Output the [x, y] coordinate of the center of the cell containing the given text.  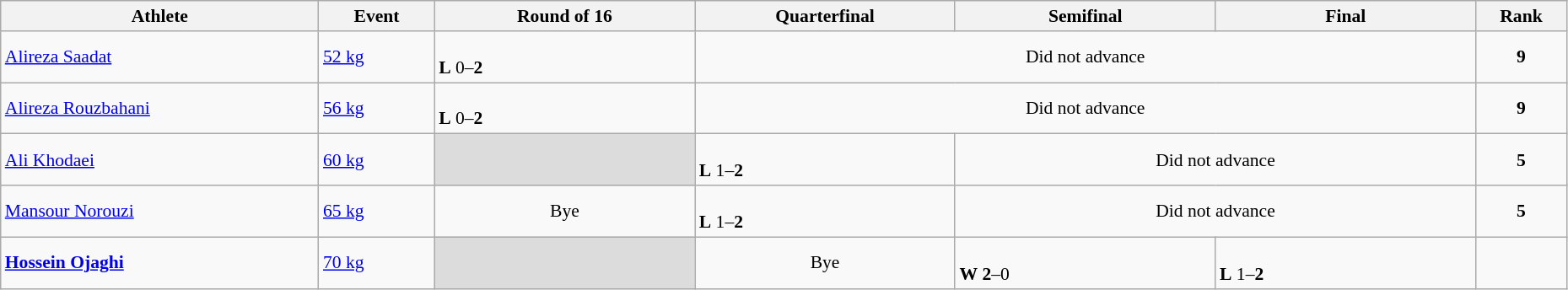
Final [1346, 16]
60 kg [376, 160]
W 2–0 [1085, 263]
Ali Khodaei [160, 160]
Alireza Saadat [160, 57]
Event [376, 16]
Quarterfinal [825, 16]
Semifinal [1085, 16]
56 kg [376, 108]
Round of 16 [565, 16]
52 kg [376, 57]
Hossein Ojaghi [160, 263]
Mansour Norouzi [160, 211]
70 kg [376, 263]
Alireza Rouzbahani [160, 108]
65 kg [376, 211]
Rank [1522, 16]
Athlete [160, 16]
